Find where the given text appears and provide that cell's center as [X, Y] coordinate. 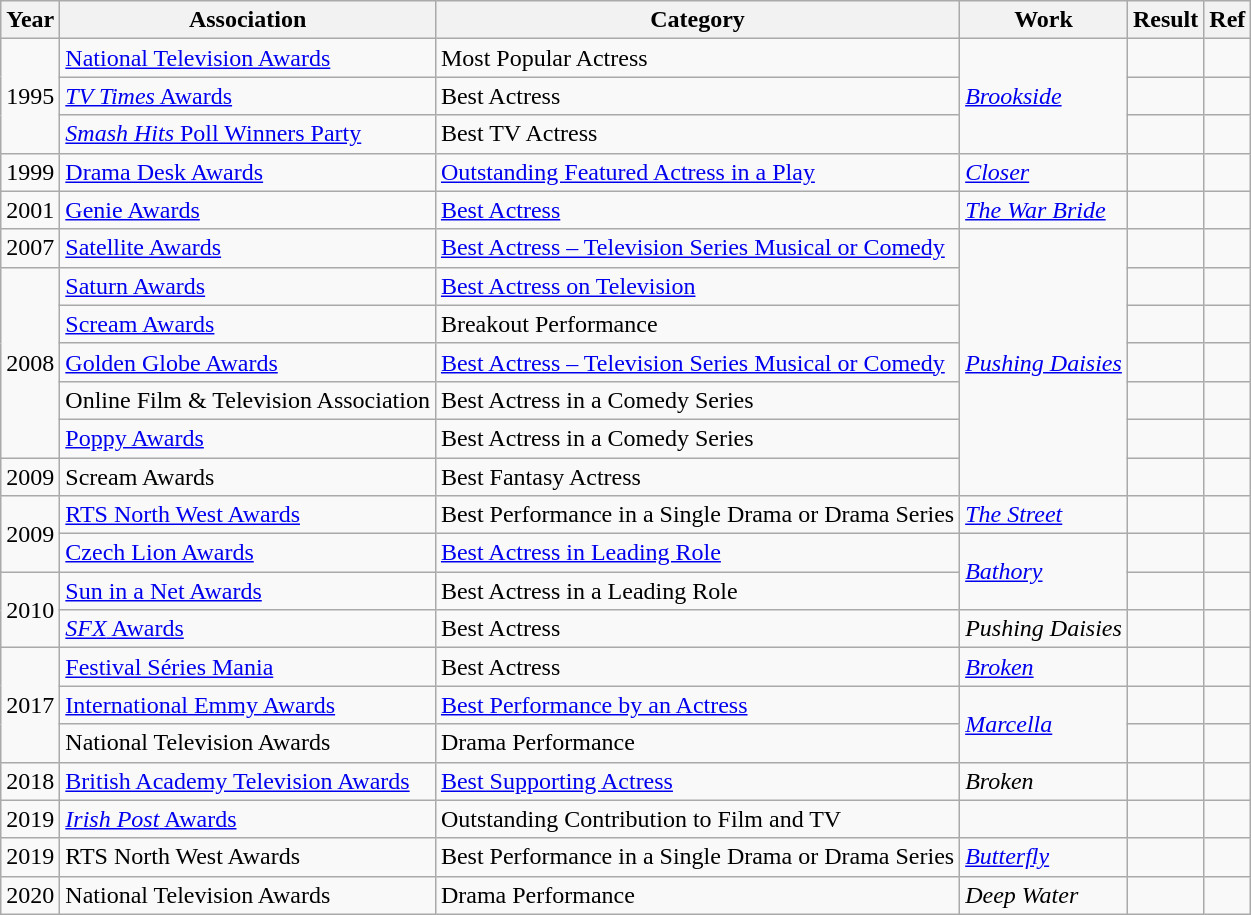
2008 [30, 362]
The War Bride [1044, 210]
Best Performance by an Actress [697, 705]
Outstanding Featured Actress in a Play [697, 172]
Best Fantasy Actress [697, 477]
Butterfly [1044, 857]
Best Actress on Television [697, 286]
Most Popular Actress [697, 58]
Brookside [1044, 96]
Bathory [1044, 572]
2018 [30, 781]
Outstanding Contribution to Film and TV [697, 819]
Year [30, 20]
Result [1165, 20]
British Academy Television Awards [248, 781]
Czech Lion Awards [248, 553]
Saturn Awards [248, 286]
Best Actress in a Leading Role [697, 591]
SFX Awards [248, 629]
The Street [1044, 515]
Breakout Performance [697, 324]
Drama Desk Awards [248, 172]
Sun in a Net Awards [248, 591]
2020 [30, 895]
Category [697, 20]
2007 [30, 248]
1999 [30, 172]
Closer [1044, 172]
Work [1044, 20]
Golden Globe Awards [248, 362]
Poppy Awards [248, 438]
2001 [30, 210]
Irish Post Awards [248, 819]
Marcella [1044, 724]
2010 [30, 610]
Satellite Awards [248, 248]
International Emmy Awards [248, 705]
Deep Water [1044, 895]
1995 [30, 96]
Best Supporting Actress [697, 781]
Smash Hits Poll Winners Party [248, 134]
TV Times Awards [248, 96]
Association [248, 20]
Best Actress in Leading Role [697, 553]
Festival Séries Mania [248, 667]
Genie Awards [248, 210]
2017 [30, 705]
Online Film & Television Association [248, 400]
Best TV Actress [697, 134]
Ref [1228, 20]
